Return [X, Y] of the center of cell containing provided text 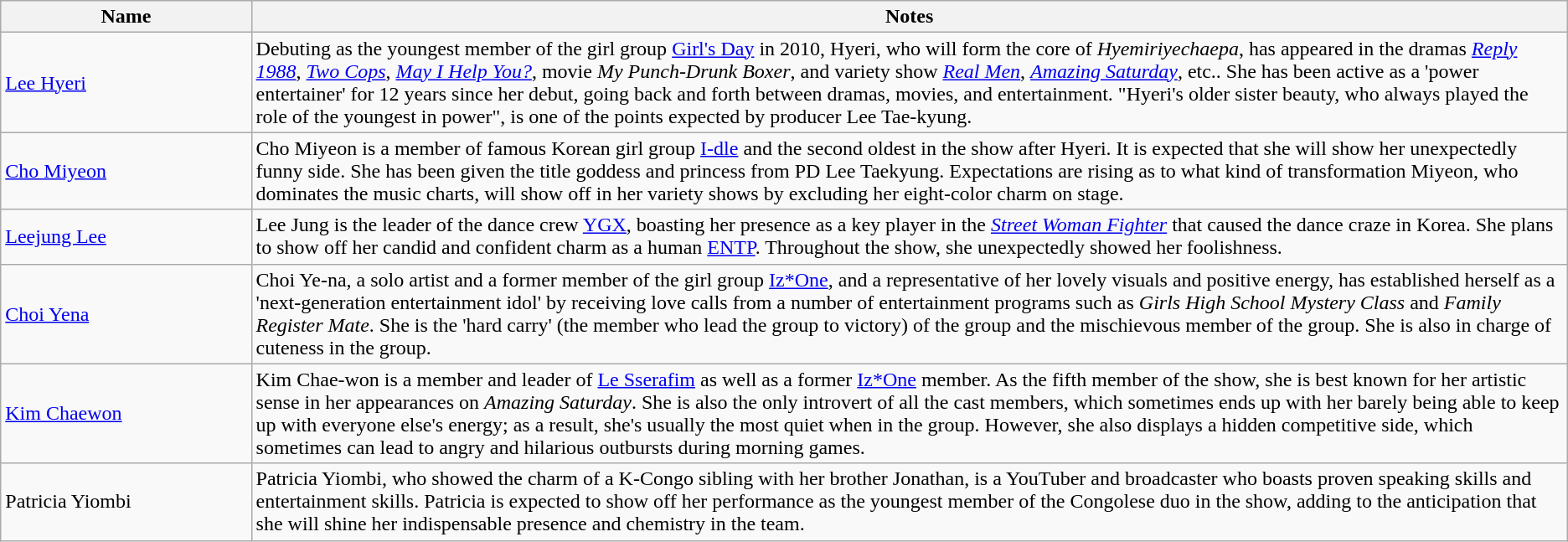
Cho Miyeon [126, 171]
Kim Chaewon [126, 414]
Choi Yena [126, 313]
Lee Hyeri [126, 82]
Name [126, 17]
Leejung Lee [126, 236]
Patricia Yiombi [126, 502]
Notes [910, 17]
